Determine the [x, y] coordinate at the center of the cell enclosing the given text.  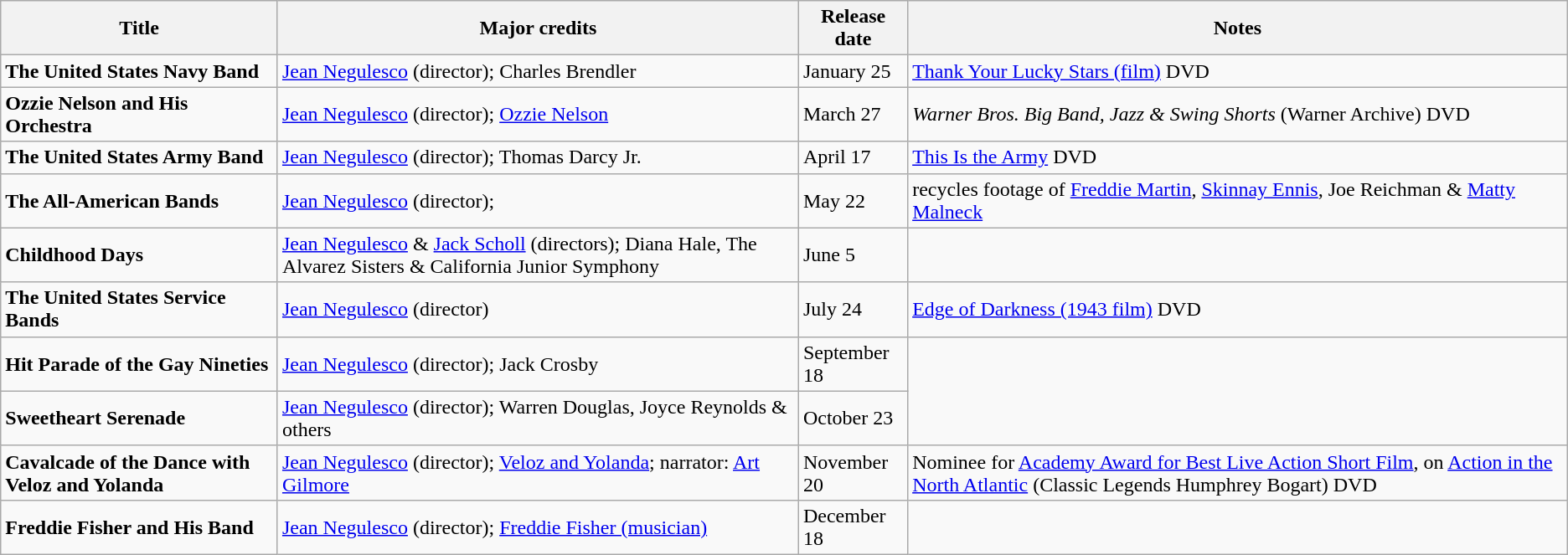
September 18 [853, 363]
Thank Your Lucky Stars (film) DVD [1238, 71]
Release date [853, 28]
November 20 [853, 472]
January 25 [853, 71]
recycles footage of Freddie Martin, Skinnay Ennis, Joe Reichman & Matty Malneck [1238, 201]
Jean Negulesco (director) [538, 310]
Major credits [538, 28]
December 18 [853, 527]
May 22 [853, 201]
Freddie Fisher and His Band [139, 527]
Sweetheart Serenade [139, 419]
The All-American Bands [139, 201]
This Is the Army DVD [1238, 157]
The United States Service Bands [139, 310]
April 17 [853, 157]
March 27 [853, 114]
Edge of Darkness (1943 film) DVD [1238, 310]
Jean Negulesco (director); Ozzie Nelson [538, 114]
July 24 [853, 310]
Jean Negulesco (director); Charles Brendler [538, 71]
Jean Negulesco (director); Thomas Darcy Jr. [538, 157]
Jean Negulesco (director); [538, 201]
June 5 [853, 254]
October 23 [853, 419]
Title [139, 28]
Jean Negulesco (director); Freddie Fisher (musician) [538, 527]
Jean Negulesco & Jack Scholl (directors); Diana Hale, The Alvarez Sisters & California Junior Symphony [538, 254]
Hit Parade of the Gay Nineties [139, 363]
The United States Army Band [139, 157]
Jean Negulesco (director); Veloz and Yolanda; narrator: Art Gilmore [538, 472]
Warner Bros. Big Band, Jazz & Swing Shorts (Warner Archive) DVD [1238, 114]
Cavalcade of the Dance with Veloz and Yolanda [139, 472]
Nominee for Academy Award for Best Live Action Short Film, on Action in the North Atlantic (Classic Legends Humphrey Bogart) DVD [1238, 472]
Notes [1238, 28]
Childhood Days [139, 254]
The United States Navy Band [139, 71]
Jean Negulesco (director); Jack Crosby [538, 363]
Jean Negulesco (director); Warren Douglas, Joyce Reynolds & others [538, 419]
Ozzie Nelson and His Orchestra [139, 114]
